Extract the [x, y] coordinate from the center of the cell holding the provided text.  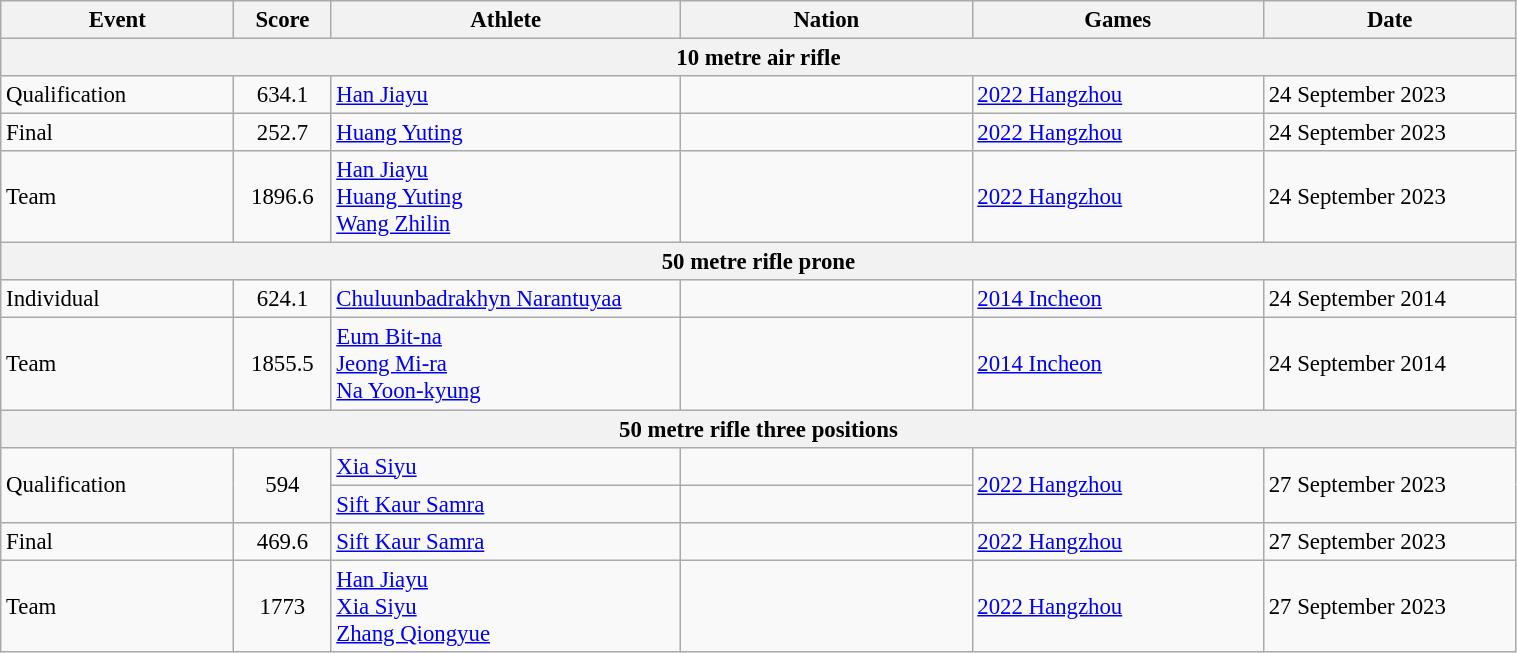
Chuluunbadrakhyn Narantuyaa [506, 299]
50 metre rifle prone [758, 262]
252.7 [282, 133]
Athlete [506, 20]
10 metre air rifle [758, 58]
1773 [282, 606]
Han JiayuHuang YutingWang Zhilin [506, 197]
634.1 [282, 95]
Games [1118, 20]
1855.5 [282, 364]
469.6 [282, 541]
Date [1390, 20]
50 metre rifle three positions [758, 429]
Individual [118, 299]
Huang Yuting [506, 133]
Nation [826, 20]
Han Jiayu [506, 95]
594 [282, 484]
Xia Siyu [506, 466]
Han JiayuXia SiyuZhang Qiongyue [506, 606]
624.1 [282, 299]
Score [282, 20]
Eum Bit-naJeong Mi-raNa Yoon-kyung [506, 364]
1896.6 [282, 197]
Event [118, 20]
